Search for the cell housing the specified text and yield its [X, Y] center coordinate. 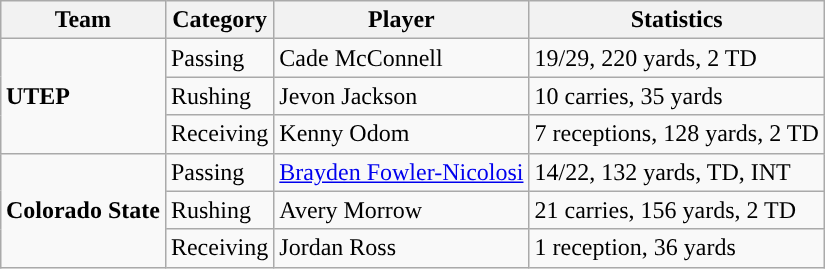
Colorado State [82, 210]
21 carries, 156 yards, 2 TD [676, 210]
Category [219, 20]
Cade McConnell [402, 58]
UTEP [82, 96]
Jordan Ross [402, 248]
Brayden Fowler-Nicolosi [402, 172]
7 receptions, 128 yards, 2 TD [676, 134]
Statistics [676, 20]
1 reception, 36 yards [676, 248]
19/29, 220 yards, 2 TD [676, 58]
10 carries, 35 yards [676, 96]
14/22, 132 yards, TD, INT [676, 172]
Player [402, 20]
Team [82, 20]
Kenny Odom [402, 134]
Jevon Jackson [402, 96]
Avery Morrow [402, 210]
